Capture the cell that displays the provided text and extract its (x, y) central coordinate. 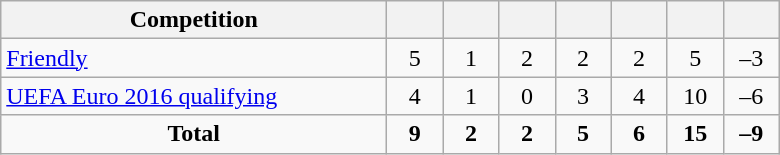
–6 (751, 96)
10 (695, 96)
9 (415, 134)
Total (194, 134)
15 (695, 134)
0 (527, 96)
6 (639, 134)
3 (583, 96)
–3 (751, 58)
UEFA Euro 2016 qualifying (194, 96)
Competition (194, 20)
–9 (751, 134)
Friendly (194, 58)
